Extract the [x, y] coordinate from the center of the cell holding the provided text.  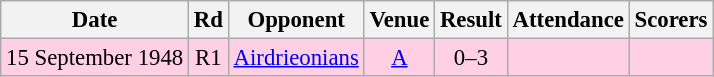
Attendance [568, 20]
Result [472, 20]
Rd [209, 20]
Opponent [296, 20]
15 September 1948 [95, 58]
0–3 [472, 58]
Venue [400, 20]
R1 [209, 58]
Airdrieonians [296, 58]
A [400, 58]
Date [95, 20]
Scorers [671, 20]
